Pinpoint the cell where the given text exists, returning its [X, Y] midpoint coordinate. 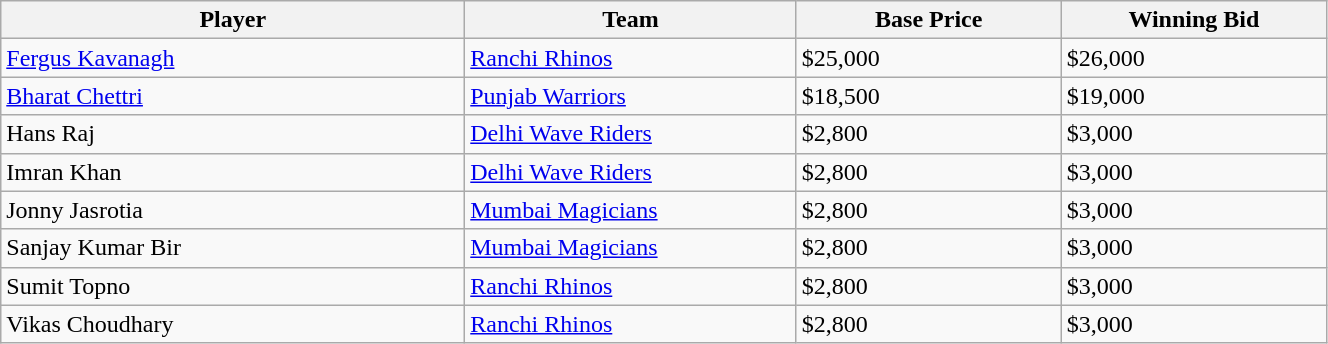
Hans Raj [233, 134]
Vikas Choudhary [233, 324]
Sumit Topno [233, 286]
Fergus Kavanagh [233, 58]
$19,000 [1194, 96]
$25,000 [928, 58]
Base Price [928, 20]
$18,500 [928, 96]
Bharat Chettri [233, 96]
$26,000 [1194, 58]
Player [233, 20]
Sanjay Kumar Bir [233, 248]
Imran Khan [233, 172]
Team [630, 20]
Jonny Jasrotia [233, 210]
Punjab Warriors [630, 96]
Winning Bid [1194, 20]
